For the text-containing cell, return its midpoint in [x, y] coordinate format. 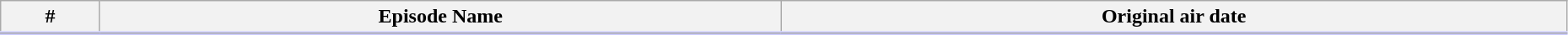
Original air date [1174, 17]
Episode Name [440, 17]
# [51, 17]
